For the text-containing cell, return its midpoint in (x, y) coordinate format. 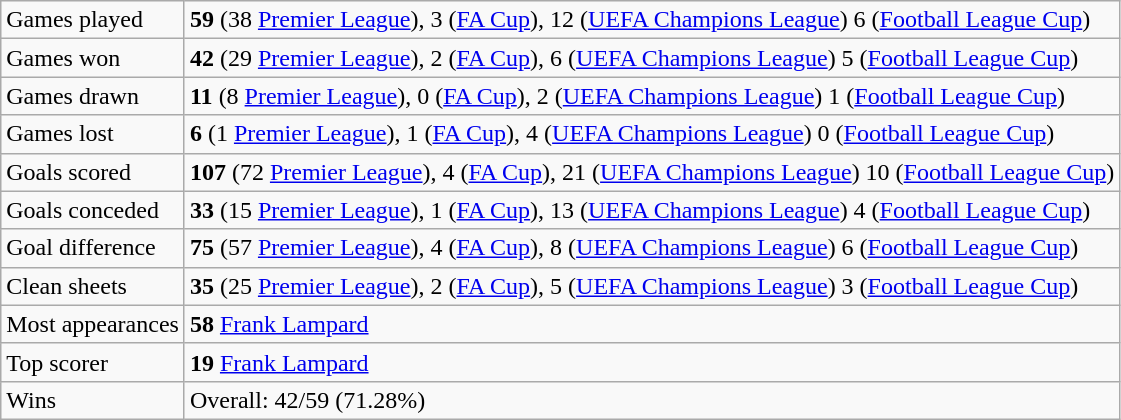
42 (29 Premier League), 2 (FA Cup), 6 (UEFA Champions League) 5 (Football League Cup) (652, 58)
33 (15 Premier League), 1 (FA Cup), 13 (UEFA Champions League) 4 (Football League Cup) (652, 210)
Goal difference (93, 248)
59 (38 Premier League), 3 (FA Cup), 12 (UEFA Champions League) 6 (Football League Cup) (652, 20)
Most appearances (93, 324)
Games lost (93, 134)
35 (25 Premier League), 2 (FA Cup), 5 (UEFA Champions League) 3 (Football League Cup) (652, 286)
107 (72 Premier League), 4 (FA Cup), 21 (UEFA Champions League) 10 (Football League Cup) (652, 172)
19 Frank Lampard (652, 362)
Games played (93, 20)
Wins (93, 400)
Clean sheets (93, 286)
11 (8 Premier League), 0 (FA Cup), 2 (UEFA Champions League) 1 (Football League Cup) (652, 96)
58 Frank Lampard (652, 324)
Games drawn (93, 96)
Goals scored (93, 172)
Games won (93, 58)
Top scorer (93, 362)
6 (1 Premier League), 1 (FA Cup), 4 (UEFA Champions League) 0 (Football League Cup) (652, 134)
Goals conceded (93, 210)
75 (57 Premier League), 4 (FA Cup), 8 (UEFA Champions League) 6 (Football League Cup) (652, 248)
Overall: 42/59 (71.28%) (652, 400)
